Locate the cell with the specified text and output its [x, y] center coordinate. 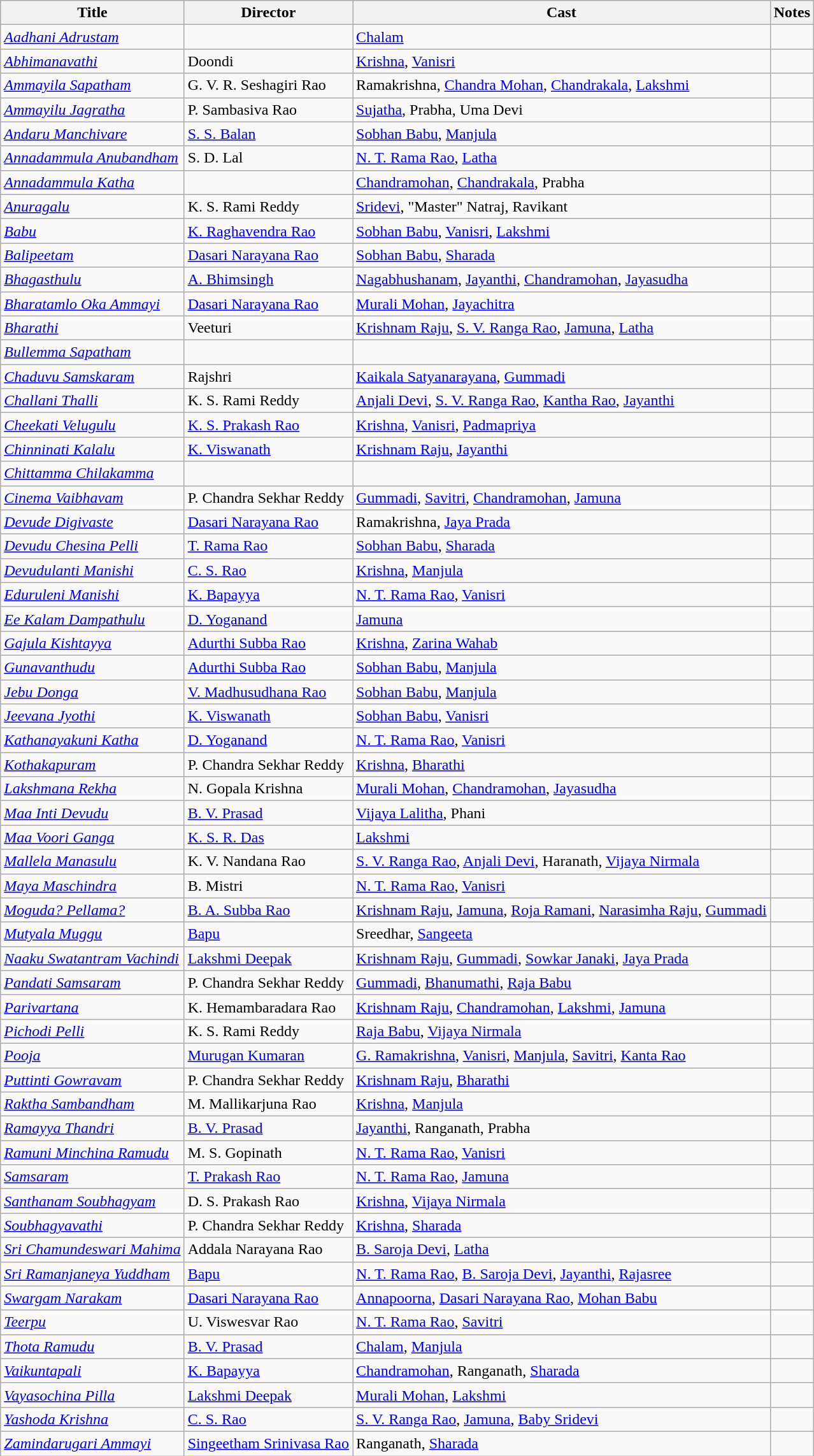
Singeetham Srinivasa Rao [268, 1443]
Kothakapuram [92, 765]
Thota Ramudu [92, 1346]
Krishnam Raju, Bharathi [562, 1080]
Pichodi Pelli [92, 1031]
Raktha Sambandham [92, 1104]
Gummadi, Savitri, Chandramohan, Jamuna [562, 498]
Devudu Chesina Pelli [92, 546]
Pooja [92, 1055]
N. T. Rama Rao, Savitri [562, 1322]
S. V. Ranga Rao, Anjali Devi, Haranath, Vijaya Nirmala [562, 861]
Gummadi, Bhanumathi, Raja Babu [562, 983]
Swargam Narakam [92, 1298]
K. S. R. Das [268, 837]
Chalam, Manjula [562, 1346]
K. V. Nandana Rao [268, 861]
Jamuna [562, 619]
Maa Voori Ganga [92, 837]
Gunavanthudu [92, 667]
Jayanthi, Ranganath, Prabha [562, 1128]
Parivartana [92, 1007]
Anjali Devi, S. V. Ranga Rao, Kantha Rao, Jayanthi [562, 401]
K. S. Prakash Rao [268, 425]
Ammayila Sapatham [92, 85]
Devudulanti Manishi [92, 570]
Krishna, Zarina Wahab [562, 643]
Ee Kalam Dampathulu [92, 619]
Challani Thalli [92, 401]
Pandati Samsaram [92, 983]
Director [268, 13]
Vaikuntapali [92, 1371]
Kaikala Satyanarayana, Gummadi [562, 377]
Lakshmi [562, 837]
Krishna, Bharathi [562, 765]
S. S. Balan [268, 134]
Bharatamlo Oka Ammayi [92, 304]
B. Mistri [268, 886]
Anuragalu [92, 206]
Cinema Vaibhavam [92, 498]
B. Saroja Devi, Latha [562, 1250]
Gajula Kishtayya [92, 643]
Maa Inti Devudu [92, 813]
Annadammula Anubandham [92, 158]
Babu [92, 231]
Samsaram [92, 1177]
M. S. Gopinath [268, 1153]
M. Mallikarjuna Rao [268, 1104]
Abhimanavathi [92, 61]
Lakshmana Rekha [92, 789]
U. Viswesvar Rao [268, 1322]
Raja Babu, Vijaya Nirmala [562, 1031]
Ranganath, Sharada [562, 1443]
Annapoorna, Dasari Narayana Rao, Mohan Babu [562, 1298]
Balipeetam [92, 255]
T. Rama Rao [268, 546]
Ramayya Thandri [92, 1128]
Soubhagyavathi [92, 1225]
Krishna, Vanisri [562, 61]
Bullemma Sapatham [92, 352]
Sri Ramanjaneya Yuddham [92, 1274]
T. Prakash Rao [268, 1177]
Santhanam Soubhagyam [92, 1201]
Mutyala Muggu [92, 934]
Krishnam Raju, S. V. Ranga Rao, Jamuna, Latha [562, 328]
K. Raghavendra Rao [268, 231]
Bharathi [92, 328]
Ramakrishna, Chandra Mohan, Chandrakala, Lakshmi [562, 85]
Chinninati Kalalu [92, 449]
Sri Chamundeswari Mahima [92, 1250]
Ramuni Minchina Ramudu [92, 1153]
Murali Mohan, Chandramohan, Jayasudha [562, 789]
B. A. Subba Rao [268, 910]
Murali Mohan, Jayachitra [562, 304]
N. T. Rama Rao, Jamuna [562, 1177]
D. S. Prakash Rao [268, 1201]
Vayasochina Pilla [92, 1395]
Doondi [268, 61]
Murugan Kumaran [268, 1055]
Maya Maschindra [92, 886]
Naaku Swatantram Vachindi [92, 958]
Eduruleni Manishi [92, 595]
Annadammula Katha [92, 182]
Teerpu [92, 1322]
Sridevi, "Master" Natraj, Ravikant [562, 206]
Chandramohan, Chandrakala, Prabha [562, 182]
Chalam [562, 37]
Bhagasthulu [92, 279]
Chandramohan, Ranganath, Sharada [562, 1371]
Kathanayakuni Katha [92, 740]
Jebu Donga [92, 691]
Andaru Manchivare [92, 134]
A. Bhimsingh [268, 279]
Cheekati Velugulu [92, 425]
K. Hemambaradara Rao [268, 1007]
Puttinti Gowravam [92, 1080]
Nagabhushanam, Jayanthi, Chandramohan, Jayasudha [562, 279]
N. T. Rama Rao, B. Saroja Devi, Jayanthi, Rajasree [562, 1274]
Chaduvu Samskaram [92, 377]
G. Ramakrishna, Vanisri, Manjula, Savitri, Kanta Rao [562, 1055]
Rajshri [268, 377]
Krishnam Raju, Jamuna, Roja Ramani, Narasimha Raju, Gummadi [562, 910]
Addala Narayana Rao [268, 1250]
Murali Mohan, Lakshmi [562, 1395]
Veeturi [268, 328]
Title [92, 13]
Krishnam Raju, Chandramohan, Lakshmi, Jamuna [562, 1007]
N. Gopala Krishna [268, 789]
Jeevana Jyothi [92, 716]
N. T. Rama Rao, Latha [562, 158]
P. Sambasiva Rao [268, 110]
Vijaya Lalitha, Phani [562, 813]
Sobhan Babu, Vanisri, Lakshmi [562, 231]
Krishnam Raju, Gummadi, Sowkar Janaki, Jaya Prada [562, 958]
Sreedhar, Sangeeta [562, 934]
Krishna, Vijaya Nirmala [562, 1201]
Cast [562, 13]
Ramakrishna, Jaya Prada [562, 522]
Sujatha, Prabha, Uma Devi [562, 110]
Sobhan Babu, Vanisri [562, 716]
Zamindarugari Ammayi [92, 1443]
Krishna, Sharada [562, 1225]
Yashoda Krishna [92, 1419]
Chittamma Chilakamma [92, 473]
S. V. Ranga Rao, Jamuna, Baby Sridevi [562, 1419]
Notes [792, 13]
Aadhani Adrustam [92, 37]
Devude Digivaste [92, 522]
Mallela Manasulu [92, 861]
Krishnam Raju, Jayanthi [562, 449]
Ammayilu Jagratha [92, 110]
Krishna, Vanisri, Padmapriya [562, 425]
G. V. R. Seshagiri Rao [268, 85]
V. Madhusudhana Rao [268, 691]
Moguda? Pellama? [92, 910]
S. D. Lal [268, 158]
